Output the [x, y] coordinate of the center of the cell containing the given text.  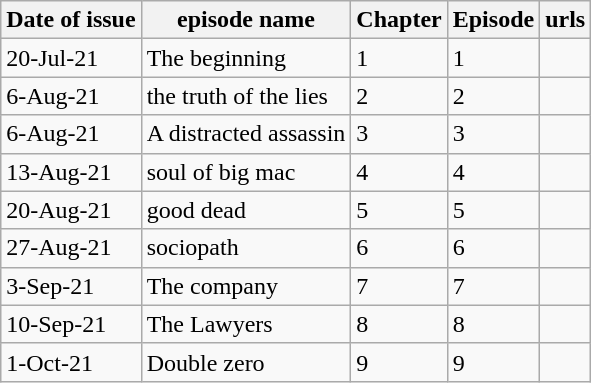
27-Aug-21 [71, 248]
20-Aug-21 [71, 210]
Chapter [399, 20]
episode name [246, 20]
Double zero [246, 362]
Episode [493, 20]
13-Aug-21 [71, 172]
the truth of the lies [246, 96]
A distracted assassin [246, 134]
The beginning [246, 58]
20-Jul-21 [71, 58]
The Lawyers [246, 324]
urls [566, 20]
Date of issue [71, 20]
good dead [246, 210]
soul of big mac [246, 172]
1-Oct-21 [71, 362]
3-Sep-21 [71, 286]
10-Sep-21 [71, 324]
The company [246, 286]
sociopath [246, 248]
